Pinpoint the cell where the given text exists, returning its (x, y) midpoint coordinate. 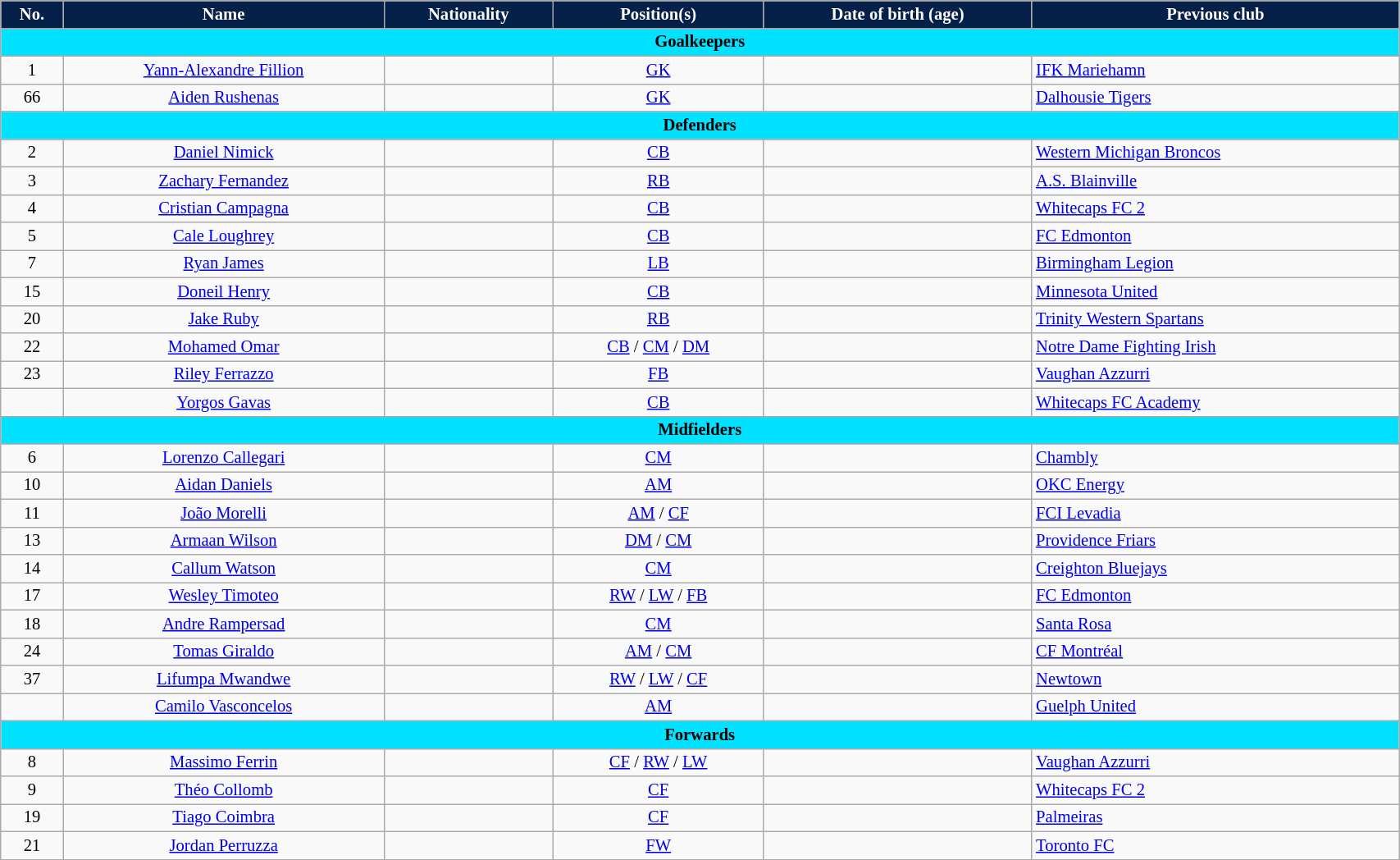
23 (32, 374)
Lorenzo Callegari (223, 457)
Tomas Giraldo (223, 652)
4 (32, 208)
Camilo Vasconcelos (223, 707)
Date of birth (age) (897, 14)
1 (32, 70)
Dalhousie Tigers (1215, 98)
CF / RW / LW (658, 762)
66 (32, 98)
João Morelli (223, 513)
CB / CM / DM (658, 347)
11 (32, 513)
Defenders (700, 126)
AM / CF (658, 513)
17 (32, 596)
21 (32, 845)
Goalkeepers (700, 42)
Minnesota United (1215, 291)
9 (32, 790)
AM / CM (658, 652)
Cale Loughrey (223, 236)
FW (658, 845)
Doneil Henry (223, 291)
DM / CM (658, 541)
Aiden Rushenas (223, 98)
Cristian Campagna (223, 208)
Guelph United (1215, 707)
Daniel Nimick (223, 153)
24 (32, 652)
19 (32, 817)
20 (32, 319)
6 (32, 457)
Nationality (468, 14)
Creighton Bluejays (1215, 569)
15 (32, 291)
RW / LW / CF (658, 679)
7 (32, 263)
FB (658, 374)
Riley Ferrazzo (223, 374)
2 (32, 153)
A.S. Blainville (1215, 181)
LB (658, 263)
3 (32, 181)
Position(s) (658, 14)
Zachary Fernandez (223, 181)
22 (32, 347)
Yann-Alexandre Fillion (223, 70)
Toronto FC (1215, 845)
Massimo Ferrin (223, 762)
No. (32, 14)
Whitecaps FC Academy (1215, 402)
Théo Collomb (223, 790)
FCI Levadia (1215, 513)
Birmingham Legion (1215, 263)
OKC Energy (1215, 485)
Jake Ruby (223, 319)
Yorgos Gavas (223, 402)
Aidan Daniels (223, 485)
8 (32, 762)
14 (32, 569)
Andre Rampersad (223, 624)
Jordan Perruzza (223, 845)
13 (32, 541)
Forwards (700, 734)
Ryan James (223, 263)
Santa Rosa (1215, 624)
Trinity Western Spartans (1215, 319)
5 (32, 236)
Western Michigan Broncos (1215, 153)
Chambly (1215, 457)
Name (223, 14)
Wesley Timoteo (223, 596)
Newtown (1215, 679)
Notre Dame Fighting Irish (1215, 347)
Previous club (1215, 14)
18 (32, 624)
Armaan Wilson (223, 541)
Lifumpa Mwandwe (223, 679)
Providence Friars (1215, 541)
Palmeiras (1215, 817)
IFK Mariehamn (1215, 70)
RW / LW / FB (658, 596)
Callum Watson (223, 569)
CF Montréal (1215, 652)
Midfielders (700, 430)
Mohamed Omar (223, 347)
Tiago Coimbra (223, 817)
37 (32, 679)
10 (32, 485)
